Scan for the cell matching the given text and deliver its (x, y) coordinate at center. 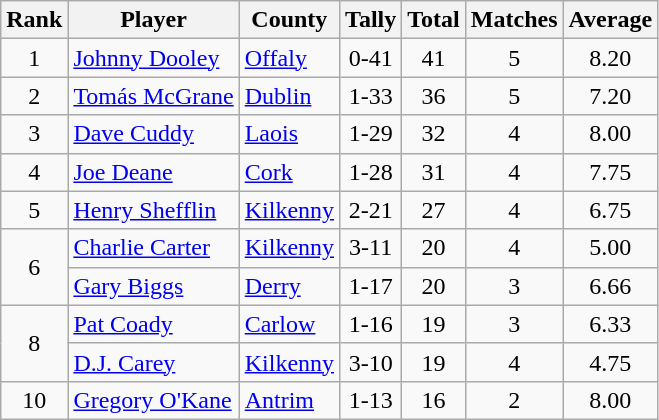
5.00 (610, 248)
Dublin (289, 96)
Antrim (289, 400)
Johnny Dooley (154, 58)
Laois (289, 134)
Total (434, 20)
1-16 (371, 324)
1-13 (371, 400)
2-21 (371, 210)
Carlow (289, 324)
Offaly (289, 58)
Rank (34, 20)
7.75 (610, 172)
Gregory O'Kane (154, 400)
D.J. Carey (154, 362)
4.75 (610, 362)
31 (434, 172)
1 (34, 58)
Player (154, 20)
Gary Biggs (154, 286)
County (289, 20)
36 (434, 96)
1-28 (371, 172)
3-11 (371, 248)
8 (34, 343)
Henry Shefflin (154, 210)
Matches (514, 20)
6.66 (610, 286)
7.20 (610, 96)
Tally (371, 20)
Dave Cuddy (154, 134)
Average (610, 20)
6.33 (610, 324)
8.20 (610, 58)
10 (34, 400)
1-33 (371, 96)
Joe Deane (154, 172)
0-41 (371, 58)
16 (434, 400)
Tomás McGrane (154, 96)
Cork (289, 172)
32 (434, 134)
3-10 (371, 362)
1-17 (371, 286)
41 (434, 58)
Charlie Carter (154, 248)
6 (34, 267)
Derry (289, 286)
6.75 (610, 210)
1-29 (371, 134)
27 (434, 210)
Pat Coady (154, 324)
